Return [X, Y] of the center of cell containing provided text 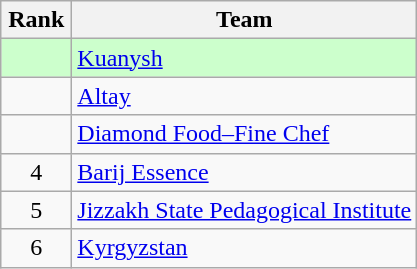
Jizzakh State Pedagogical Institute [244, 210]
6 [36, 248]
Diamond Food–Fine Chef [244, 134]
Barij Essence [244, 172]
Rank [36, 20]
Kyrgyzstan [244, 248]
Kuanysh [244, 58]
Team [244, 20]
4 [36, 172]
Altay [244, 96]
5 [36, 210]
